Pinpoint the cell where the given text exists, returning its [X, Y] midpoint coordinate. 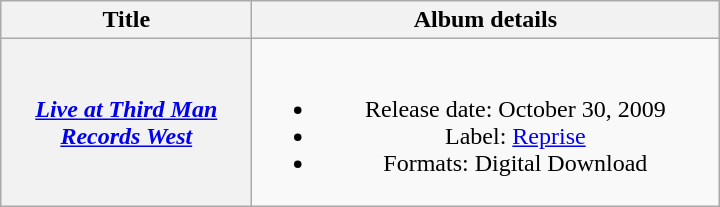
Album details [486, 20]
Live at Third ManRecords West [126, 122]
Release date: October 30, 2009Label: RepriseFormats: Digital Download [486, 122]
Title [126, 20]
